From the cell containing the given text, extract its center point as [X, Y] coordinate. 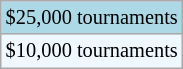
$25,000 tournaments [92, 17]
$10,000 tournaments [92, 51]
